Pinpoint the cell where the given text exists, returning its [x, y] midpoint coordinate. 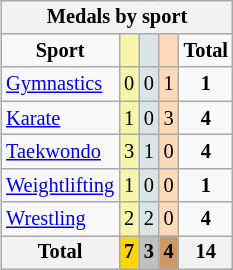
Karate [60, 118]
Wrestling [60, 219]
Taekwondo [60, 152]
Gymnastics [60, 84]
Weightlifting [60, 185]
Medals by sport [117, 17]
Sport [60, 51]
7 [129, 253]
14 [206, 253]
